Search for the cell housing the specified text and yield its (x, y) center coordinate. 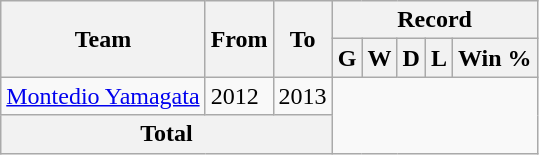
2012 (239, 96)
W (380, 58)
From (239, 39)
To (302, 39)
Total (166, 134)
2013 (302, 96)
Record (434, 20)
L (438, 58)
Team (103, 39)
G (347, 58)
Win % (494, 58)
Montedio Yamagata (103, 96)
D (411, 58)
